For the text-containing cell, return its midpoint in [x, y] coordinate format. 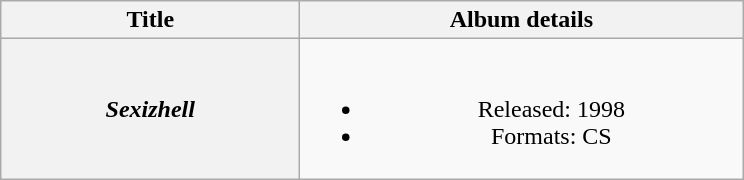
Sexizhell [150, 109]
Released: 1998Formats: CS [522, 109]
Title [150, 20]
Album details [522, 20]
